For the text-containing cell, return its midpoint in (X, Y) coordinate format. 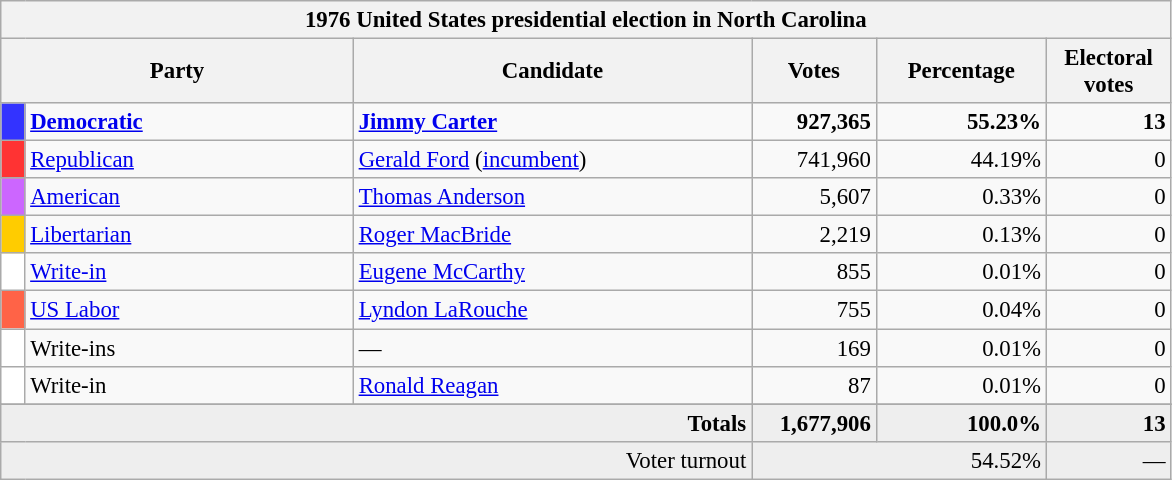
5,607 (814, 197)
Write-ins (189, 348)
Gerald Ford (incumbent) (552, 160)
US Labor (189, 310)
169 (814, 348)
741,960 (814, 160)
44.19% (961, 160)
0.04% (961, 310)
Jimmy Carter (552, 122)
0.33% (961, 197)
Democratic (189, 122)
2,219 (814, 235)
100.0% (961, 423)
855 (814, 273)
Thomas Anderson (552, 197)
55.23% (961, 122)
1976 United States presidential election in North Carolina (586, 20)
1,677,906 (814, 423)
755 (814, 310)
Voter turnout (376, 460)
Libertarian (189, 235)
Party (178, 72)
American (189, 197)
Lyndon LaRouche (552, 310)
Electoral votes (1108, 72)
Percentage (961, 72)
Eugene McCarthy (552, 273)
54.52% (900, 460)
Ronald Reagan (552, 385)
87 (814, 385)
Votes (814, 72)
927,365 (814, 122)
Republican (189, 160)
0.13% (961, 235)
Candidate (552, 72)
Totals (376, 423)
Roger MacBride (552, 235)
